Determine the (X, Y) coordinate at the center of the cell enclosing the given text.  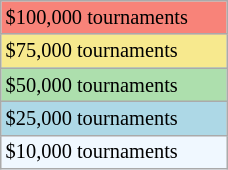
$50,000 tournaments (114, 85)
$75,000 tournaments (114, 51)
$100,000 tournaments (114, 17)
$25,000 tournaments (114, 118)
$10,000 tournaments (114, 152)
